Identify which cell holds the provided text, then report its (X, Y) central coordinate. 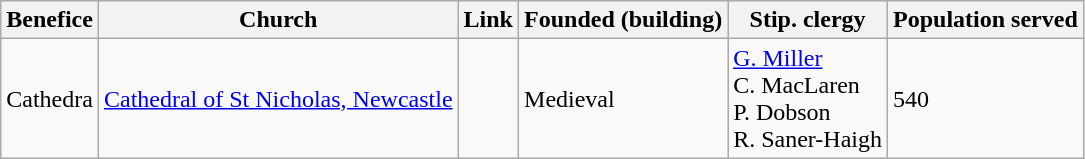
Stip. clergy (808, 20)
Church (278, 20)
Cathedral of St Nicholas, Newcastle (278, 98)
Link (488, 20)
Cathedra (50, 98)
Medieval (624, 98)
Benefice (50, 20)
G. MillerC. MacLarenP. DobsonR. Saner-Haigh (808, 98)
Founded (building) (624, 20)
540 (986, 98)
Population served (986, 20)
